Search for the cell housing the specified text and yield its (x, y) center coordinate. 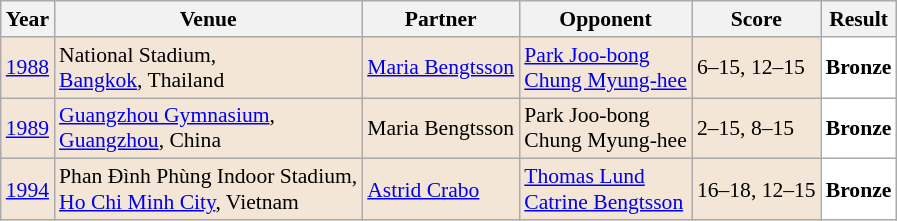
Thomas Lund Catrine Bengtsson (606, 190)
2–15, 8–15 (756, 128)
Score (756, 19)
1989 (28, 128)
Phan Đình Phùng Indoor Stadium,Ho Chi Minh City, Vietnam (208, 190)
Astrid Crabo (440, 190)
Opponent (606, 19)
Venue (208, 19)
Partner (440, 19)
16–18, 12–15 (756, 190)
1994 (28, 190)
Result (859, 19)
National Stadium,Bangkok, Thailand (208, 68)
Year (28, 19)
6–15, 12–15 (756, 68)
1988 (28, 68)
Guangzhou Gymnasium,Guangzhou, China (208, 128)
